Pinpoint the cell where the given text exists, returning its [x, y] midpoint coordinate. 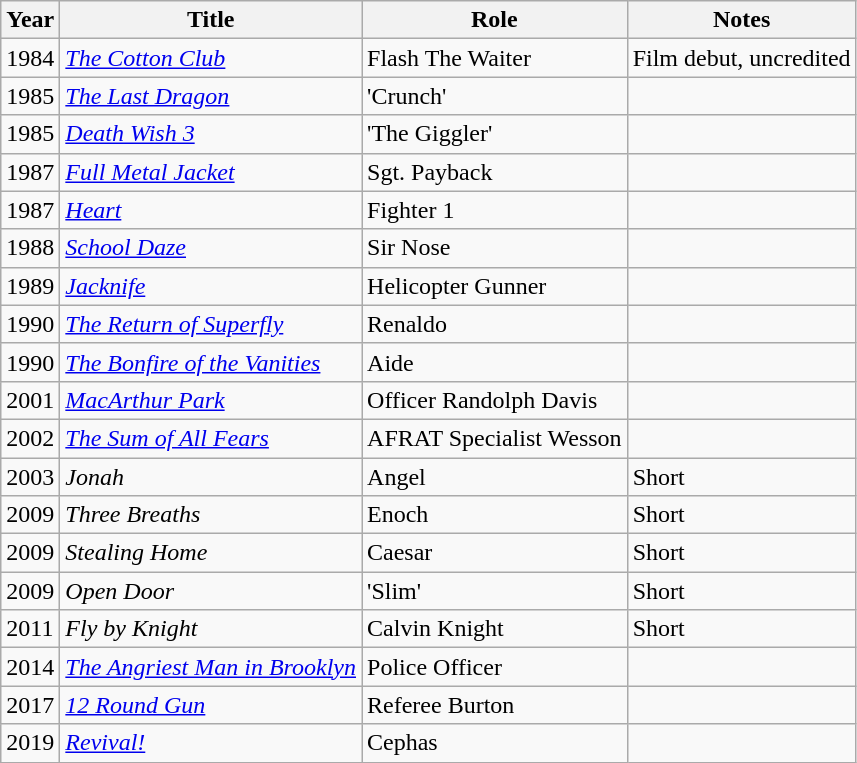
Flash The Waiter [495, 58]
Year [30, 20]
Full Metal Jacket [211, 172]
The Cotton Club [211, 58]
The Return of Superfly [211, 324]
1989 [30, 286]
Open Door [211, 591]
Heart [211, 210]
The Bonfire of the Vanities [211, 362]
Three Breaths [211, 515]
Fly by Knight [211, 629]
Death Wish 3 [211, 134]
Renaldo [495, 324]
Enoch [495, 515]
Officer Randolph Davis [495, 400]
Revival! [211, 743]
Helicopter Gunner [495, 286]
Jacknife [211, 286]
12 Round Gun [211, 705]
Title [211, 20]
2017 [30, 705]
2001 [30, 400]
2014 [30, 667]
Angel [495, 477]
The Last Dragon [211, 96]
School Daze [211, 248]
Police Officer [495, 667]
Stealing Home [211, 553]
Role [495, 20]
2011 [30, 629]
'The Giggler' [495, 134]
2019 [30, 743]
1988 [30, 248]
Sgt. Payback [495, 172]
Aide [495, 362]
MacArthur Park [211, 400]
2002 [30, 438]
AFRAT Specialist Wesson [495, 438]
'Crunch' [495, 96]
The Sum of All Fears [211, 438]
2003 [30, 477]
Referee Burton [495, 705]
Fighter 1 [495, 210]
Notes [742, 20]
Sir Nose [495, 248]
Cephas [495, 743]
Film debut, uncredited [742, 58]
Jonah [211, 477]
'Slim' [495, 591]
The Angriest Man in Brooklyn [211, 667]
Calvin Knight [495, 629]
1984 [30, 58]
Caesar [495, 553]
